Extract the (X, Y) coordinate from the center of the cell holding the provided text.  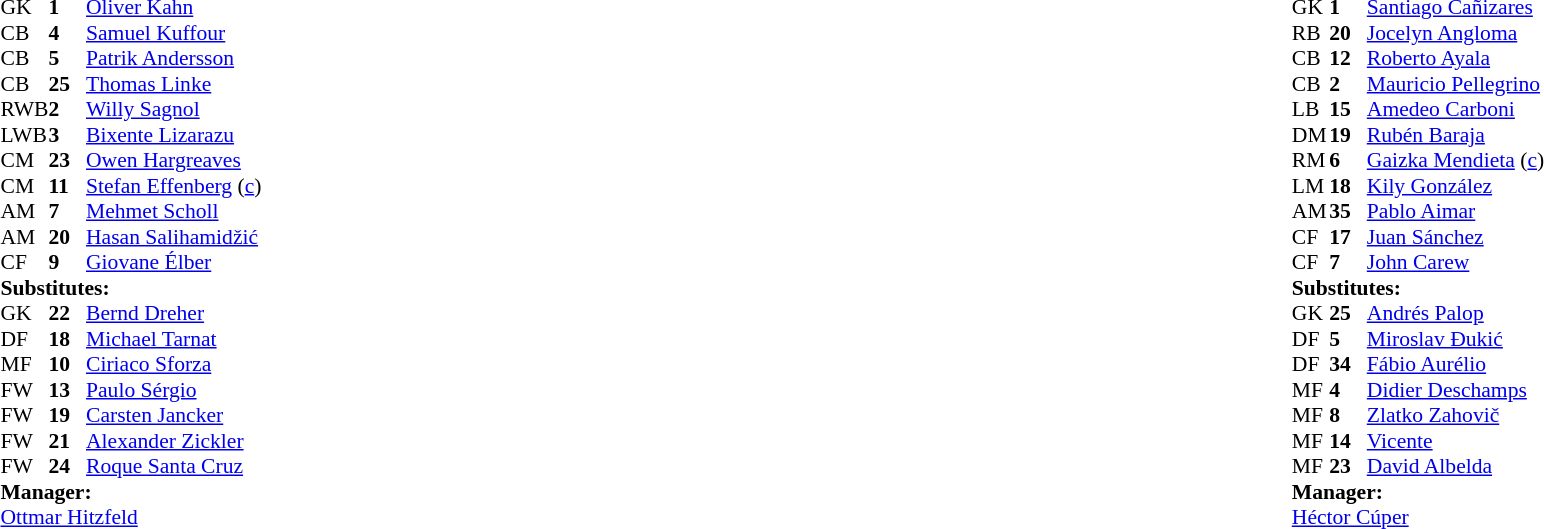
8 (1348, 415)
Bixente Lizarazu (174, 135)
Pablo Aimar (1456, 211)
Patrik Andersson (174, 59)
LWB (24, 135)
RWB (24, 109)
10 (67, 365)
LB (1311, 109)
Bernd Dreher (174, 313)
LM (1311, 186)
Paulo Sérgio (174, 390)
Michael Tarnat (174, 339)
Thomas Linke (174, 84)
John Carew (1456, 263)
35 (1348, 211)
RB (1311, 33)
Mauricio Pellegrino (1456, 84)
34 (1348, 365)
Rubén Baraja (1456, 135)
11 (67, 186)
Gaizka Mendieta (c) (1456, 161)
Roque Santa Cruz (174, 467)
Samuel Kuffour (174, 33)
9 (67, 263)
Kily González (1456, 186)
Zlatko Zahovič (1456, 415)
Andrés Palop (1456, 313)
Miroslav Đukić (1456, 339)
Roberto Ayala (1456, 59)
12 (1348, 59)
Juan Sánchez (1456, 237)
13 (67, 390)
DM (1311, 135)
Carsten Jancker (174, 415)
Willy Sagnol (174, 109)
6 (1348, 161)
Owen Hargreaves (174, 161)
17 (1348, 237)
Hasan Salihamidžić (174, 237)
Fábio Aurélio (1456, 365)
24 (67, 467)
Stefan Effenberg (c) (174, 186)
Vicente (1456, 441)
15 (1348, 109)
Ciriaco Sforza (174, 365)
Mehmet Scholl (174, 211)
Alexander Zickler (174, 441)
3 (67, 135)
Giovane Élber (174, 263)
Jocelyn Angloma (1456, 33)
Amedeo Carboni (1456, 109)
14 (1348, 441)
22 (67, 313)
21 (67, 441)
David Albelda (1456, 467)
RM (1311, 161)
Didier Deschamps (1456, 390)
